From the cell containing the given text, extract its center point as (X, Y) coordinate. 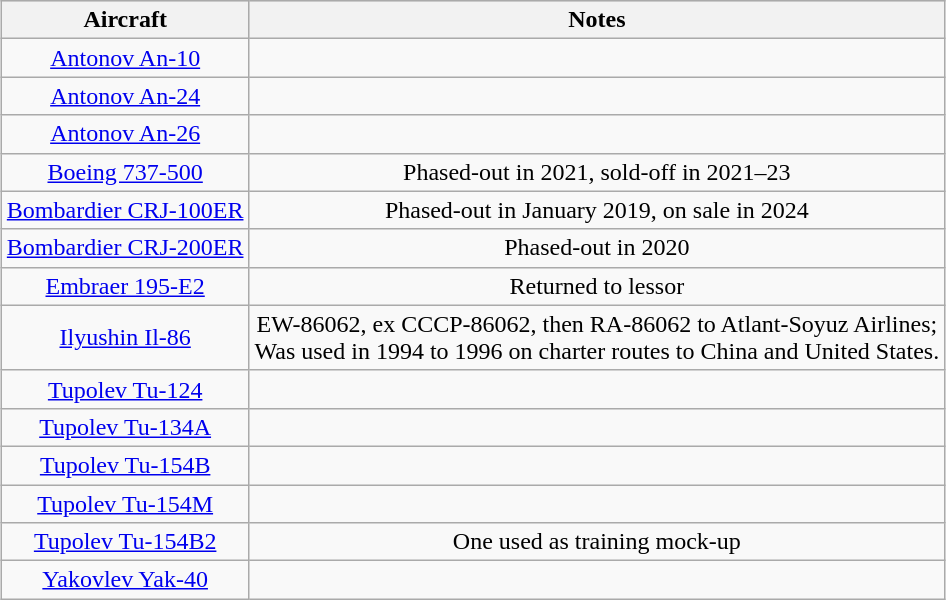
Tupolev Tu-154B2 (125, 542)
Antonov An-24 (125, 96)
Antonov An-10 (125, 58)
Tupolev Tu-124 (125, 389)
Phased-out in January 2019, on sale in 2024 (597, 210)
Tupolev Tu-134A (125, 427)
Antonov An-26 (125, 134)
Phased-out in 2021, sold-off in 2021–23 (597, 172)
Yakovlev Yak-40 (125, 580)
Embraer 195-E2 (125, 286)
Notes (597, 20)
One used as training mock-up (597, 542)
Phased-out in 2020 (597, 248)
Tupolev Tu-154М (125, 503)
Tupolev Tu-154B (125, 465)
Bombardier CRJ-200ER (125, 248)
Boeing 737-500 (125, 172)
Ilyushin Il-86 (125, 338)
EW-86062, ex СССР-86062, then RA-86062 to Atlant-Soyuz Airlines; Was used in 1994 to 1996 on charter routes to China and United States. (597, 338)
Aircraft (125, 20)
Bombardier CRJ-100ER (125, 210)
Returned to lessor (597, 286)
